Return the [X, Y] coordinate for the center point of the cell that contains the specified text.  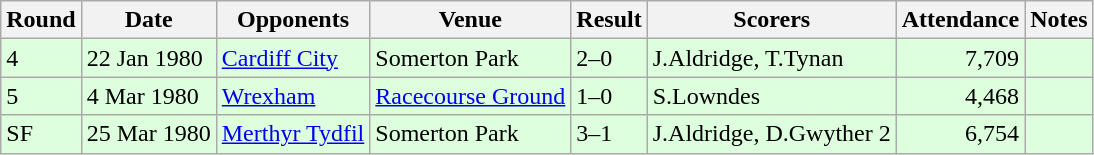
22 Jan 1980 [148, 58]
Opponents [293, 20]
2–0 [609, 58]
S.Lowndes [772, 96]
6,754 [960, 134]
J.Aldridge, T.Tynan [772, 58]
1–0 [609, 96]
25 Mar 1980 [148, 134]
Merthyr Tydfil [293, 134]
Date [148, 20]
Result [609, 20]
Round [41, 20]
Attendance [960, 20]
5 [41, 96]
3–1 [609, 134]
Notes [1059, 20]
SF [41, 134]
4,468 [960, 96]
4 [41, 58]
J.Aldridge, D.Gwyther 2 [772, 134]
4 Mar 1980 [148, 96]
Cardiff City [293, 58]
7,709 [960, 58]
Scorers [772, 20]
Racecourse Ground [470, 96]
Venue [470, 20]
Wrexham [293, 96]
